Pinpoint the cell where the given text exists, returning its (x, y) midpoint coordinate. 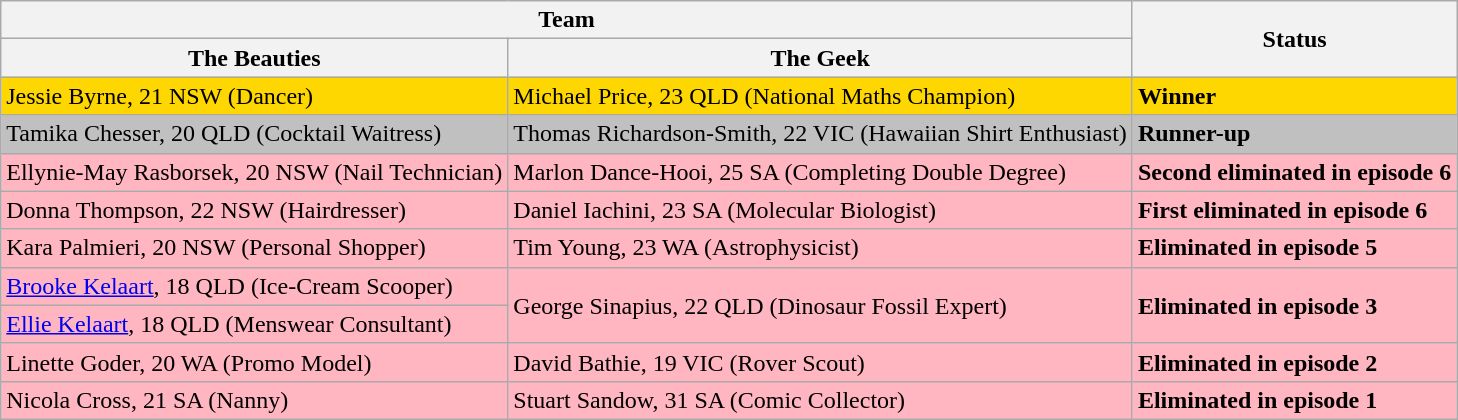
Runner-up (1294, 134)
Winner (1294, 96)
Second eliminated in episode 6 (1294, 172)
Donna Thompson, 22 NSW (Hairdresser) (254, 210)
Stuart Sandow, 31 SA (Comic Collector) (820, 400)
Ellie Kelaart, 18 QLD (Menswear Consultant) (254, 324)
The Geek (820, 58)
Marlon Dance-Hooi, 25 SA (Completing Double Degree) (820, 172)
David Bathie, 19 VIC (Rover Scout) (820, 362)
Tim Young, 23 WA (Astrophysicist) (820, 248)
Eliminated in episode 2 (1294, 362)
George Sinapius, 22 QLD (Dinosaur Fossil Expert) (820, 305)
Linette Goder, 20 WA (Promo Model) (254, 362)
Michael Price, 23 QLD (National Maths Champion) (820, 96)
Team (567, 20)
Jessie Byrne, 21 NSW (Dancer) (254, 96)
Eliminated in episode 1 (1294, 400)
Eliminated in episode 5 (1294, 248)
Kara Palmieri, 20 NSW (Personal Shopper) (254, 248)
Status (1294, 39)
Tamika Chesser, 20 QLD (Cocktail Waitress) (254, 134)
First eliminated in episode 6 (1294, 210)
Daniel Iachini, 23 SA (Molecular Biologist) (820, 210)
Nicola Cross, 21 SA (Nanny) (254, 400)
Brooke Kelaart, 18 QLD (Ice-Cream Scooper) (254, 286)
The Beauties (254, 58)
Ellynie-May Rasborsek, 20 NSW (Nail Technician) (254, 172)
Eliminated in episode 3 (1294, 305)
Thomas Richardson-Smith, 22 VIC (Hawaiian Shirt Enthusiast) (820, 134)
